Output the (X, Y) coordinate of the center of the cell containing the given text.  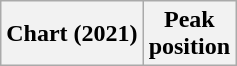
Chart (2021) (72, 34)
Peakposition (189, 34)
